Return (x, y) of the center of cell containing provided text 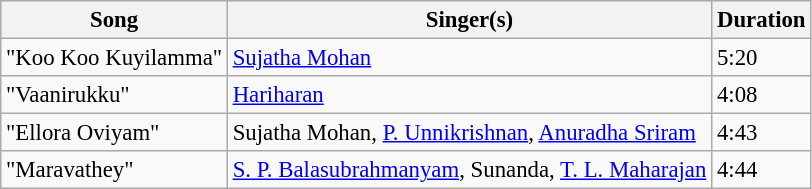
4:08 (762, 95)
"Vaanirukku" (114, 95)
Hariharan (469, 95)
"Ellora Oviyam" (114, 133)
4:44 (762, 170)
"Koo Koo Kuyilamma" (114, 58)
"Maravathey" (114, 170)
Singer(s) (469, 20)
4:43 (762, 133)
Sujatha Mohan, P. Unnikrishnan, Anuradha Sriram (469, 133)
Sujatha Mohan (469, 58)
Song (114, 20)
Duration (762, 20)
5:20 (762, 58)
S. P. Balasubrahmanyam, Sunanda, T. L. Maharajan (469, 170)
